Search for the cell housing the specified text and yield its (X, Y) center coordinate. 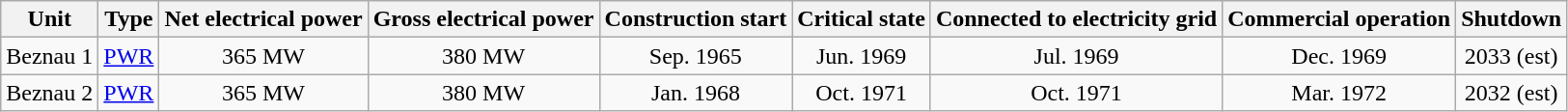
Mar. 1972 (1339, 93)
Net electrical power (263, 19)
Beznau 2 (50, 93)
Sep. 1965 (696, 56)
Critical state (862, 19)
Jul. 1969 (1076, 56)
Unit (50, 19)
Dec. 1969 (1339, 56)
Jan. 1968 (696, 93)
Shutdown (1511, 19)
Construction start (696, 19)
Type (129, 19)
Connected to electricity grid (1076, 19)
2033 (est) (1511, 56)
2032 (est) (1511, 93)
Beznau 1 (50, 56)
Gross electrical power (483, 19)
Commercial operation (1339, 19)
Jun. 1969 (862, 56)
